Output the (X, Y) coordinate of the center of the cell containing the given text.  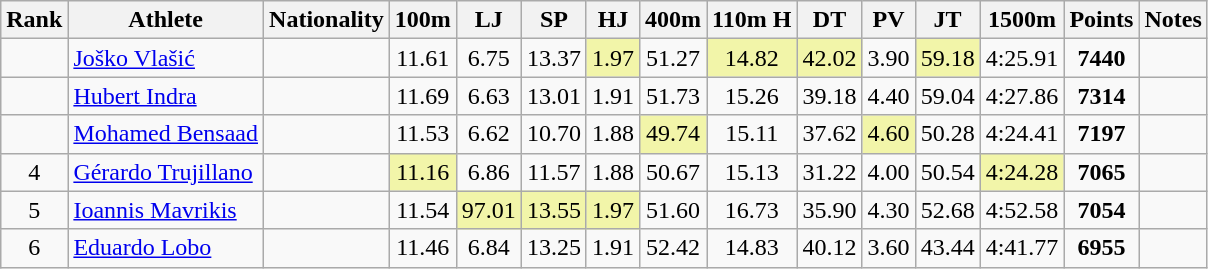
Hubert Indra (166, 96)
11.46 (422, 248)
7054 (1102, 210)
14.82 (752, 58)
4:41.77 (1022, 248)
Ioannis Mavrikis (166, 210)
Athlete (166, 20)
37.62 (830, 134)
4:27.86 (1022, 96)
50.28 (948, 134)
3.60 (888, 248)
13.55 (554, 210)
50.67 (674, 172)
15.11 (752, 134)
110m H (752, 20)
51.60 (674, 210)
4 (34, 172)
1500m (1022, 20)
400m (674, 20)
50.54 (948, 172)
Mohamed Bensaad (166, 134)
11.57 (554, 172)
6955 (1102, 248)
4:52.58 (1022, 210)
4:24.28 (1022, 172)
4.60 (888, 134)
59.18 (948, 58)
40.12 (830, 248)
97.01 (488, 210)
13.37 (554, 58)
DT (830, 20)
4.40 (888, 96)
JT (948, 20)
11.61 (422, 58)
39.18 (830, 96)
SP (554, 20)
10.70 (554, 134)
Gérardo Trujillano (166, 172)
11.69 (422, 96)
13.25 (554, 248)
4.00 (888, 172)
52.42 (674, 248)
Notes (1173, 20)
Nationality (327, 20)
11.16 (422, 172)
Rank (34, 20)
4.30 (888, 210)
11.53 (422, 134)
6 (34, 248)
6.75 (488, 58)
31.22 (830, 172)
51.27 (674, 58)
LJ (488, 20)
52.68 (948, 210)
51.73 (674, 96)
13.01 (554, 96)
HJ (612, 20)
7197 (1102, 134)
59.04 (948, 96)
7314 (1102, 96)
4:25.91 (1022, 58)
6.86 (488, 172)
35.90 (830, 210)
6.84 (488, 248)
49.74 (674, 134)
4:24.41 (1022, 134)
7440 (1102, 58)
5 (34, 210)
Points (1102, 20)
16.73 (752, 210)
Joško Vlašić (166, 58)
6.62 (488, 134)
100m (422, 20)
14.83 (752, 248)
11.54 (422, 210)
15.13 (752, 172)
43.44 (948, 248)
7065 (1102, 172)
3.90 (888, 58)
6.63 (488, 96)
42.02 (830, 58)
Eduardo Lobo (166, 248)
PV (888, 20)
15.26 (752, 96)
